Output the (x, y) coordinate of the center of the cell containing the given text.  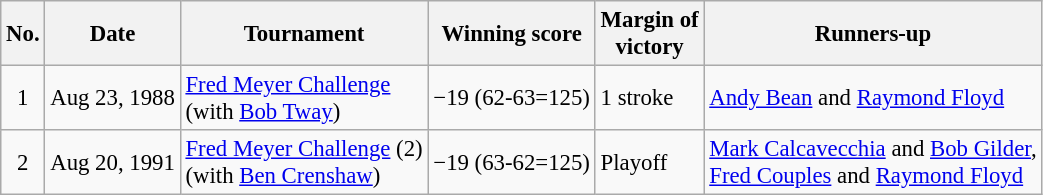
No. (23, 34)
1 (23, 98)
Andy Bean and Raymond Floyd (873, 98)
Aug 23, 1988 (112, 98)
Tournament (304, 34)
Runners-up (873, 34)
Winning score (512, 34)
Aug 20, 1991 (112, 162)
Playoff (650, 162)
Mark Calcavecchia and Bob Gilder, Fred Couples and Raymond Floyd (873, 162)
Date (112, 34)
2 (23, 162)
1 stroke (650, 98)
Fred Meyer Challenge (2)(with Ben Crenshaw) (304, 162)
−19 (62-63=125) (512, 98)
Margin ofvictory (650, 34)
Fred Meyer Challenge(with Bob Tway) (304, 98)
−19 (63-62=125) (512, 162)
